Capture the cell that displays the provided text and extract its (x, y) central coordinate. 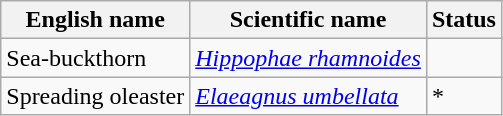
Hippophae rhamnoides (308, 58)
Spreading oleaster (96, 96)
Elaeagnus umbellata (308, 96)
* (464, 96)
English name (96, 20)
Status (464, 20)
Sea-buckthorn (96, 58)
Scientific name (308, 20)
